Determine the (x, y) coordinate at the center of the cell enclosing the given text.  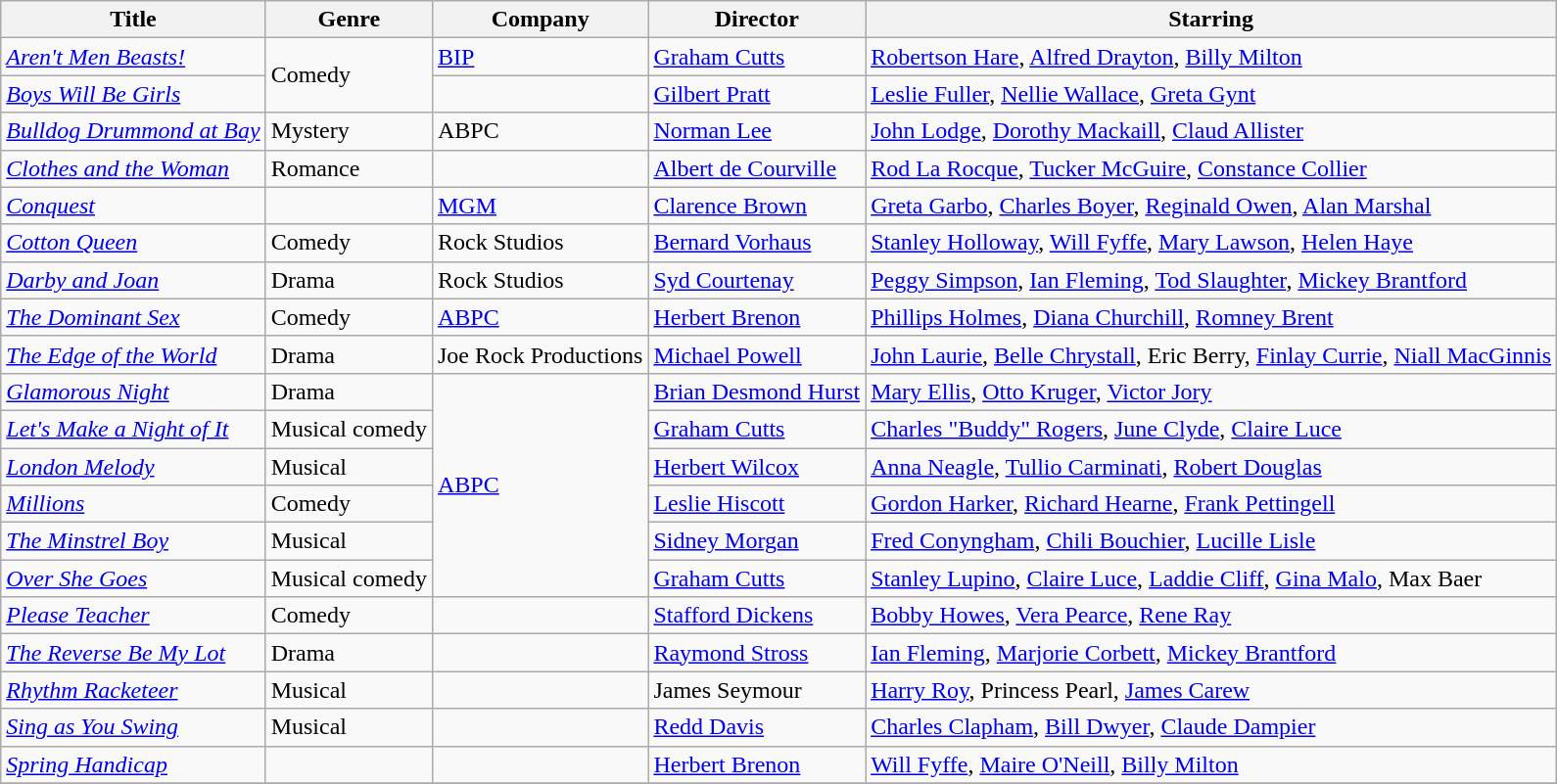
Ian Fleming, Marjorie Corbett, Mickey Brantford (1211, 653)
Aren't Men Beasts! (133, 57)
Norman Lee (757, 131)
Rod La Rocque, Tucker McGuire, Constance Collier (1211, 168)
Charles "Buddy" Rogers, June Clyde, Claire Luce (1211, 429)
The Dominant Sex (133, 317)
Bulldog Drummond at Bay (133, 131)
Rhythm Racketeer (133, 690)
Clothes and the Woman (133, 168)
Gilbert Pratt (757, 94)
Genre (349, 20)
The Minstrel Boy (133, 541)
Will Fyffe, Maire O'Neill, Billy Milton (1211, 764)
Bobby Howes, Vera Pearce, Rene Ray (1211, 616)
Joe Rock Productions (540, 354)
Raymond Stross (757, 653)
Conquest (133, 206)
Leslie Fuller, Nellie Wallace, Greta Gynt (1211, 94)
The Reverse Be My Lot (133, 653)
Millions (133, 504)
Spring Handicap (133, 764)
Starring (1211, 20)
Syd Courtenay (757, 280)
Gordon Harker, Richard Hearne, Frank Pettingell (1211, 504)
John Lodge, Dorothy Mackaill, Claud Allister (1211, 131)
London Melody (133, 467)
Romance (349, 168)
The Edge of the World (133, 354)
Brian Desmond Hurst (757, 392)
Harry Roy, Princess Pearl, James Carew (1211, 690)
Stanley Lupino, Claire Luce, Laddie Cliff, Gina Malo, Max Baer (1211, 578)
Please Teacher (133, 616)
Greta Garbo, Charles Boyer, Reginald Owen, Alan Marshal (1211, 206)
Cotton Queen (133, 243)
Title (133, 20)
Peggy Simpson, Ian Fleming, Tod Slaughter, Mickey Brantford (1211, 280)
Robertson Hare, Alfred Drayton, Billy Milton (1211, 57)
Stafford Dickens (757, 616)
James Seymour (757, 690)
Sing as You Swing (133, 727)
Redd Davis (757, 727)
Stanley Holloway, Will Fyffe, Mary Lawson, Helen Haye (1211, 243)
Mary Ellis, Otto Kruger, Victor Jory (1211, 392)
John Laurie, Belle Chrystall, Eric Berry, Finlay Currie, Niall MacGinnis (1211, 354)
Phillips Holmes, Diana Churchill, Romney Brent (1211, 317)
Michael Powell (757, 354)
Over She Goes (133, 578)
Mystery (349, 131)
Anna Neagle, Tullio Carminati, Robert Douglas (1211, 467)
Fred Conyngham, Chili Bouchier, Lucille Lisle (1211, 541)
Darby and Joan (133, 280)
Company (540, 20)
Sidney Morgan (757, 541)
MGM (540, 206)
Charles Clapham, Bill Dwyer, Claude Dampier (1211, 727)
Clarence Brown (757, 206)
Let's Make a Night of It (133, 429)
Glamorous Night (133, 392)
Leslie Hiscott (757, 504)
Director (757, 20)
Albert de Courville (757, 168)
Boys Will Be Girls (133, 94)
BIP (540, 57)
Herbert Wilcox (757, 467)
Bernard Vorhaus (757, 243)
